From the cell containing the given text, extract its center point as (x, y) coordinate. 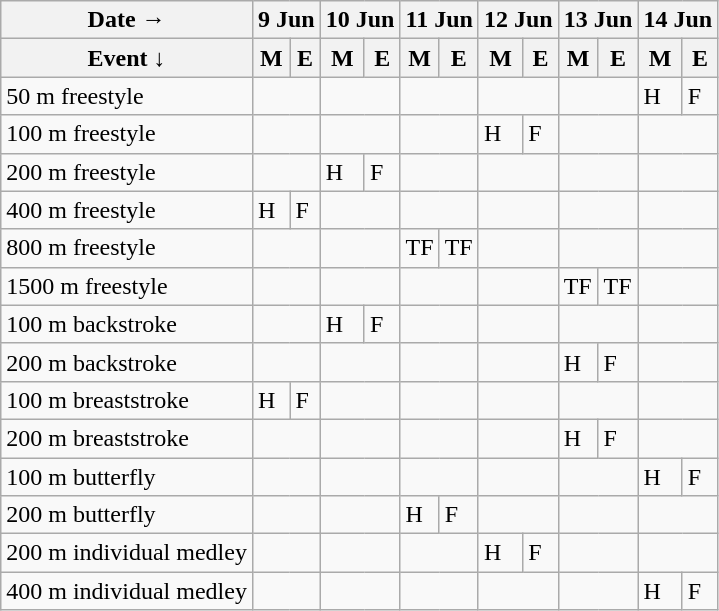
12 Jun (518, 20)
9 Jun (286, 20)
200 m breaststroke (127, 438)
200 m butterfly (127, 515)
11 Jun (439, 20)
800 m freestyle (127, 248)
10 Jun (360, 20)
Event ↓ (127, 58)
14 Jun (678, 20)
100 m butterfly (127, 477)
400 m freestyle (127, 210)
100 m breaststroke (127, 400)
13 Jun (598, 20)
Date → (127, 20)
200 m individual medley (127, 553)
1500 m freestyle (127, 286)
100 m freestyle (127, 134)
200 m freestyle (127, 172)
100 m backstroke (127, 324)
50 m freestyle (127, 96)
400 m individual medley (127, 591)
200 m backstroke (127, 362)
